Locate the cell with the specified text and output its [x, y] center coordinate. 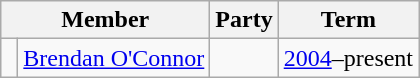
Term [348, 20]
Member [106, 20]
Brendan O'Connor [114, 58]
Party [244, 20]
2004–present [348, 58]
